Determine the (x, y) coordinate at the center of the cell enclosing the given text.  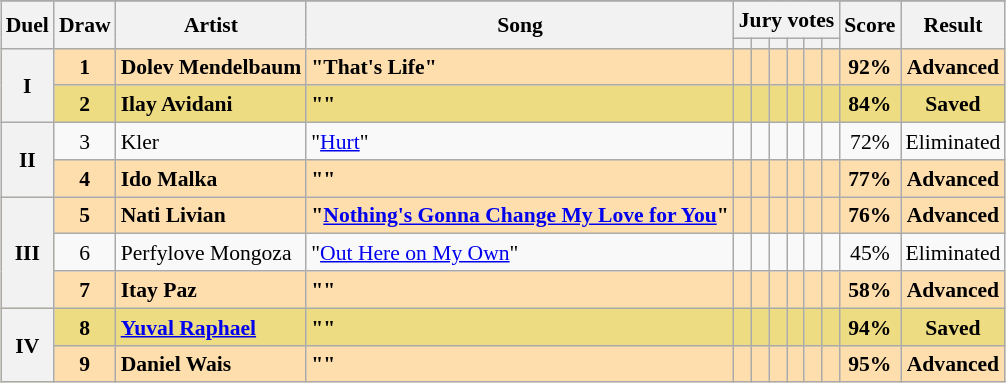
9 (85, 364)
76% (870, 216)
3 (85, 142)
Perfylove Mongoza (212, 252)
1 (85, 66)
Yuval Raphael (212, 326)
Result (954, 24)
94% (870, 326)
Song (520, 24)
92% (870, 66)
IV (28, 345)
Duel (28, 24)
Ido Malka (212, 178)
Score (870, 24)
Kler (212, 142)
95% (870, 364)
77% (870, 178)
I (28, 85)
"That's Life" (520, 66)
III (28, 252)
45% (870, 252)
Dolev Mendelbaum (212, 66)
"Nothing's Gonna Change My Love for You" (520, 216)
Jury votes (786, 20)
7 (85, 290)
58% (870, 290)
Artist (212, 24)
8 (85, 326)
Itay Paz (212, 290)
Daniel Wais (212, 364)
72% (870, 142)
"Out Here on My Own" (520, 252)
2 (85, 104)
6 (85, 252)
Nati Livian (212, 216)
II (28, 160)
4 (85, 178)
Draw (85, 24)
"Hurt" (520, 142)
Ilay Avidani (212, 104)
84% (870, 104)
5 (85, 216)
